Return [x, y] of the center of cell containing provided text 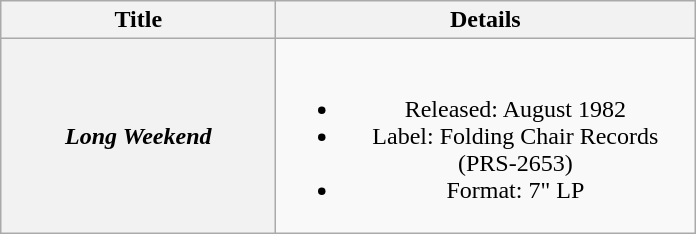
Released: August 1982Label: Folding Chair Records (PRS-2653)Format: 7" LP [486, 136]
Details [486, 20]
Title [138, 20]
Long Weekend [138, 136]
